Extract the (x, y) coordinate from the center of the cell holding the provided text.  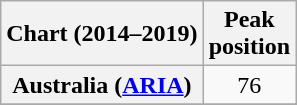
Peakposition (249, 34)
Australia (ARIA) (102, 85)
Chart (2014–2019) (102, 34)
76 (249, 85)
